Return [X, Y] of the center of cell containing provided text 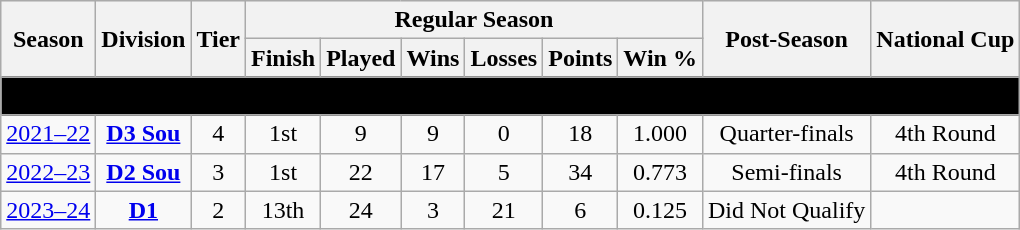
Regular Season [474, 20]
1.000 [660, 134]
0.773 [660, 172]
D2 Sou [144, 172]
4 [218, 134]
2023–24 [48, 210]
Post-Season [786, 39]
D3 Sou [144, 134]
Division [144, 39]
Quarter-finals [786, 134]
2021–22 [48, 134]
Wins [433, 58]
Losses [504, 58]
2022–23 [48, 172]
22 [361, 172]
17 [433, 172]
6 [580, 210]
24 [361, 210]
London Elite [510, 96]
2 [218, 210]
Finish [284, 58]
National Cup [946, 39]
13th [284, 210]
Points [580, 58]
Played [361, 58]
0 [504, 134]
Did Not Qualify [786, 210]
0.125 [660, 210]
Tier [218, 39]
18 [580, 134]
34 [580, 172]
Semi-finals [786, 172]
Win % [660, 58]
21 [504, 210]
Season [48, 39]
5 [504, 172]
D1 [144, 210]
